Return [x, y] of the center of cell containing provided text 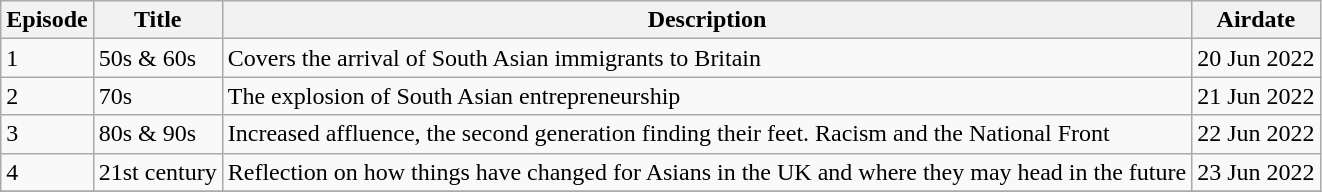
50s & 60s [158, 58]
Title [158, 20]
Increased affluence, the second generation finding their feet. Racism and the National Front [706, 134]
70s [158, 96]
20 Jun 2022 [1256, 58]
Reflection on how things have changed for Asians in the UK and where they may head in the future [706, 172]
22 Jun 2022 [1256, 134]
80s & 90s [158, 134]
2 [47, 96]
3 [47, 134]
Covers the arrival of South Asian immigrants to Britain [706, 58]
21 Jun 2022 [1256, 96]
23 Jun 2022 [1256, 172]
Episode [47, 20]
21st century [158, 172]
Airdate [1256, 20]
The explosion of South Asian entrepreneurship [706, 96]
Description [706, 20]
4 [47, 172]
1 [47, 58]
